Output the (X, Y) coordinate of the center of the cell containing the given text.  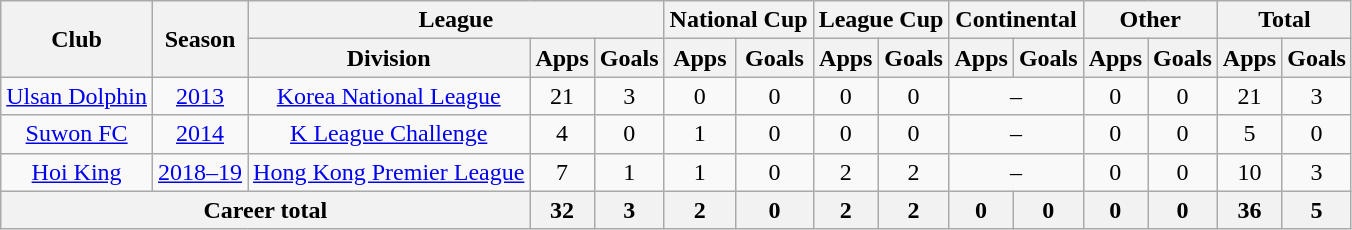
10 (1249, 172)
4 (562, 134)
Total (1284, 20)
Hoi King (77, 172)
Division (389, 58)
League (456, 20)
Ulsan Dolphin (77, 96)
32 (562, 210)
Season (200, 39)
2018–19 (200, 172)
Club (77, 39)
K League Challenge (389, 134)
Suwon FC (77, 134)
National Cup (738, 20)
Career total (266, 210)
Other (1150, 20)
7 (562, 172)
Continental (1016, 20)
2014 (200, 134)
36 (1249, 210)
2013 (200, 96)
Hong Kong Premier League (389, 172)
Korea National League (389, 96)
League Cup (881, 20)
